Identify which cell holds the provided text, then report its (X, Y) central coordinate. 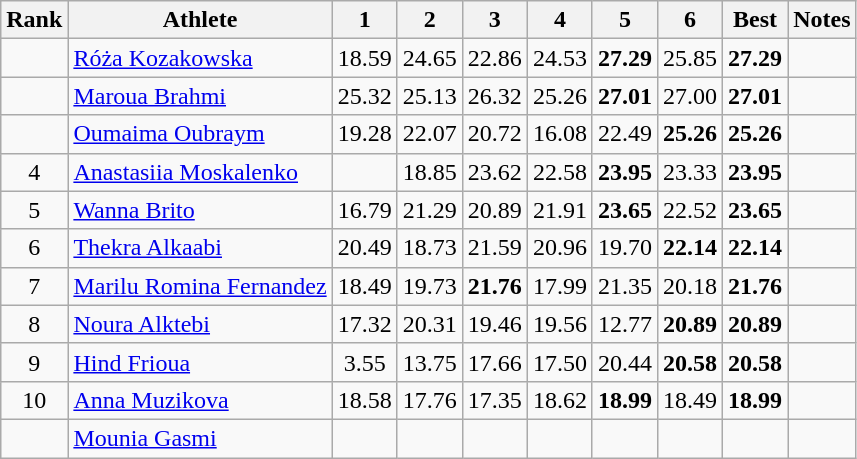
25.85 (690, 58)
3 (494, 20)
24.65 (430, 58)
19.46 (494, 324)
22.58 (560, 172)
18.73 (430, 248)
10 (34, 400)
21.91 (560, 210)
3.55 (364, 362)
Hind Frioua (200, 362)
27.00 (690, 96)
Marilu Romina Fernandez (200, 286)
Best (756, 20)
16.79 (364, 210)
8 (34, 324)
20.96 (560, 248)
Oumaima Oubraym (200, 134)
Róża Kozakowska (200, 58)
18.62 (560, 400)
19.70 (624, 248)
21.59 (494, 248)
20.44 (624, 362)
17.50 (560, 362)
1 (364, 20)
Notes (822, 20)
Wanna Brito (200, 210)
13.75 (430, 362)
17.99 (560, 286)
25.13 (430, 96)
18.85 (430, 172)
20.72 (494, 134)
Maroua Brahmi (200, 96)
Rank (34, 20)
17.35 (494, 400)
Athlete (200, 20)
20.31 (430, 324)
16.08 (560, 134)
20.49 (364, 248)
23.62 (494, 172)
9 (34, 362)
21.35 (624, 286)
17.76 (430, 400)
21.29 (430, 210)
22.49 (624, 134)
17.32 (364, 324)
23.33 (690, 172)
Noura Alktebi (200, 324)
22.86 (494, 58)
20.18 (690, 286)
Thekra Alkaabi (200, 248)
26.32 (494, 96)
Anna Muzikova (200, 400)
24.53 (560, 58)
18.59 (364, 58)
22.52 (690, 210)
Anastasiia Moskalenko (200, 172)
17.66 (494, 362)
19.28 (364, 134)
7 (34, 286)
19.73 (430, 286)
19.56 (560, 324)
12.77 (624, 324)
22.07 (430, 134)
2 (430, 20)
25.32 (364, 96)
18.58 (364, 400)
Mounia Gasmi (200, 438)
